Output the [X, Y] coordinate of the center of the cell containing the given text.  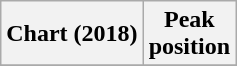
Peak position [189, 34]
Chart (2018) [72, 34]
